Capture the cell that displays the provided text and extract its [X, Y] central coordinate. 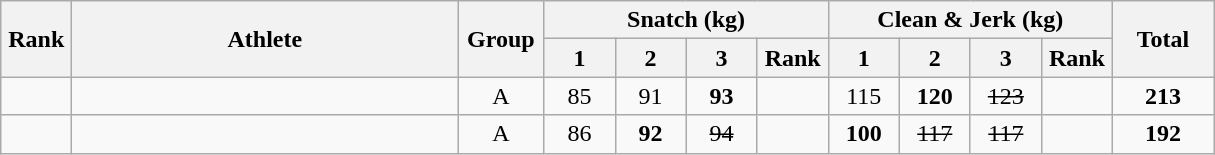
192 [1162, 134]
Athlete [265, 39]
85 [580, 96]
Total [1162, 39]
Clean & Jerk (kg) [970, 20]
93 [722, 96]
92 [650, 134]
123 [1006, 96]
100 [864, 134]
115 [864, 96]
86 [580, 134]
120 [934, 96]
213 [1162, 96]
Group [501, 39]
94 [722, 134]
Snatch (kg) [686, 20]
91 [650, 96]
